Find where the given text appears and provide that cell's center as (x, y) coordinate. 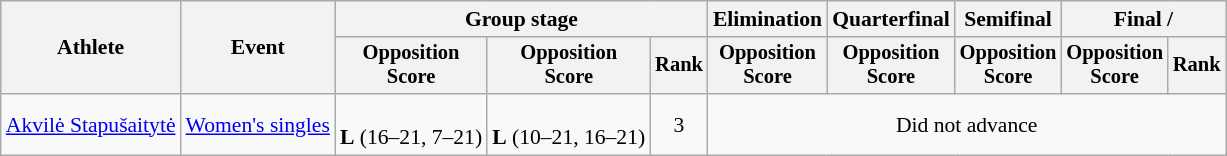
Akvilė Stapušaitytė (91, 124)
Did not advance (967, 124)
3 (679, 124)
Final / (1143, 19)
Elimination (768, 19)
Semifinal (1008, 19)
Athlete (91, 48)
Event (258, 48)
Quarterfinal (891, 19)
L (10–21, 16–21) (568, 124)
L (16–21, 7–21) (411, 124)
Women's singles (258, 124)
Group stage (522, 19)
